Pinpoint the cell where the given text exists, returning its [X, Y] midpoint coordinate. 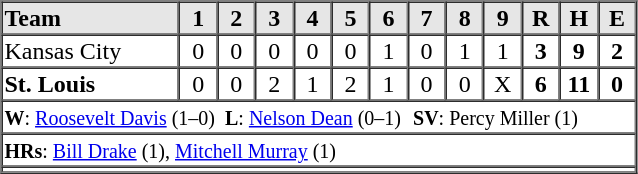
St. Louis [91, 84]
W: Roosevelt Davis (1–0) L: Nelson Dean (0–1) SV: Percy Miller (1) [319, 116]
4 [312, 18]
8 [465, 18]
Kansas City [91, 50]
E [617, 18]
Team [91, 18]
11 [579, 84]
7 [427, 18]
H [579, 18]
5 [350, 18]
HRs: Bill Drake (1), Mitchell Murray (1) [319, 150]
R [541, 18]
X [503, 84]
